Return (x, y) of the center of cell containing provided text 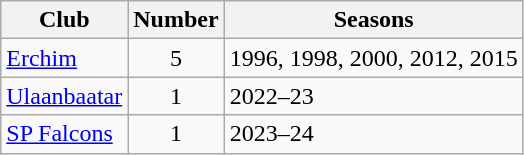
1996, 1998, 2000, 2012, 2015 (374, 58)
Number (176, 20)
SP Falcons (64, 134)
Ulaanbaatar (64, 96)
Club (64, 20)
5 (176, 58)
Erchim (64, 58)
Seasons (374, 20)
2023–24 (374, 134)
2022–23 (374, 96)
